Find where the given text appears and provide that cell's center as (x, y) coordinate. 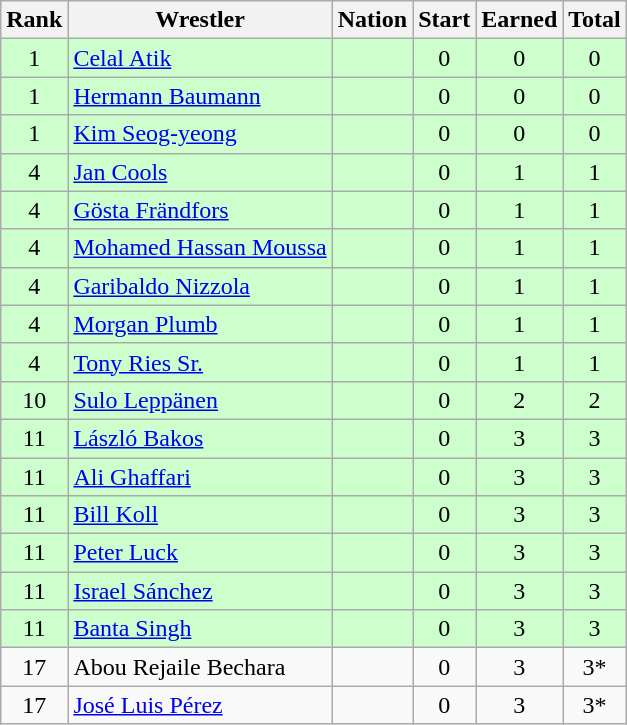
Tony Ries Sr. (200, 362)
Total (595, 20)
Morgan Plumb (200, 324)
Jan Cools (200, 172)
Sulo Leppänen (200, 400)
Peter Luck (200, 553)
Banta Singh (200, 629)
Start (444, 20)
László Bakos (200, 438)
Bill Koll (200, 515)
Gösta Frändfors (200, 210)
10 (34, 400)
José Luis Pérez (200, 705)
Earned (520, 20)
Rank (34, 20)
Ali Ghaffari (200, 477)
Kim Seog-yeong (200, 134)
Hermann Baumann (200, 96)
Mohamed Hassan Moussa (200, 248)
Israel Sánchez (200, 591)
Nation (372, 20)
Garibaldo Nizzola (200, 286)
Celal Atik (200, 58)
Wrestler (200, 20)
Abou Rejaile Bechara (200, 667)
